Scan for the cell matching the given text and deliver its [X, Y] coordinate at center. 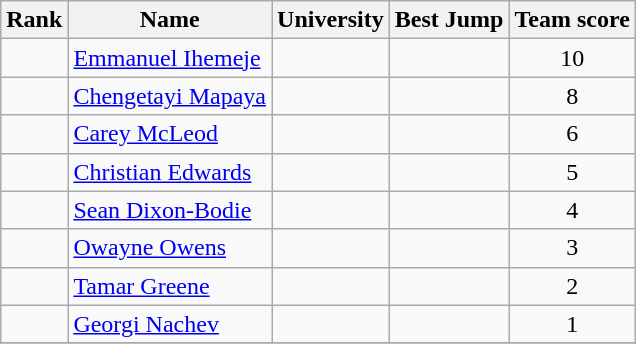
Georgi Nachev [170, 324]
2 [572, 286]
Tamar Greene [170, 286]
8 [572, 96]
Team score [572, 20]
4 [572, 210]
Christian Edwards [170, 172]
Sean Dixon-Bodie [170, 210]
1 [572, 324]
5 [572, 172]
University [331, 20]
Carey McLeod [170, 134]
Name [170, 20]
6 [572, 134]
Emmanuel Ihemeje [170, 58]
3 [572, 248]
Chengetayi Mapaya [170, 96]
Owayne Owens [170, 248]
Best Jump [449, 20]
10 [572, 58]
Rank [34, 20]
